Capture the cell that displays the provided text and extract its [X, Y] central coordinate. 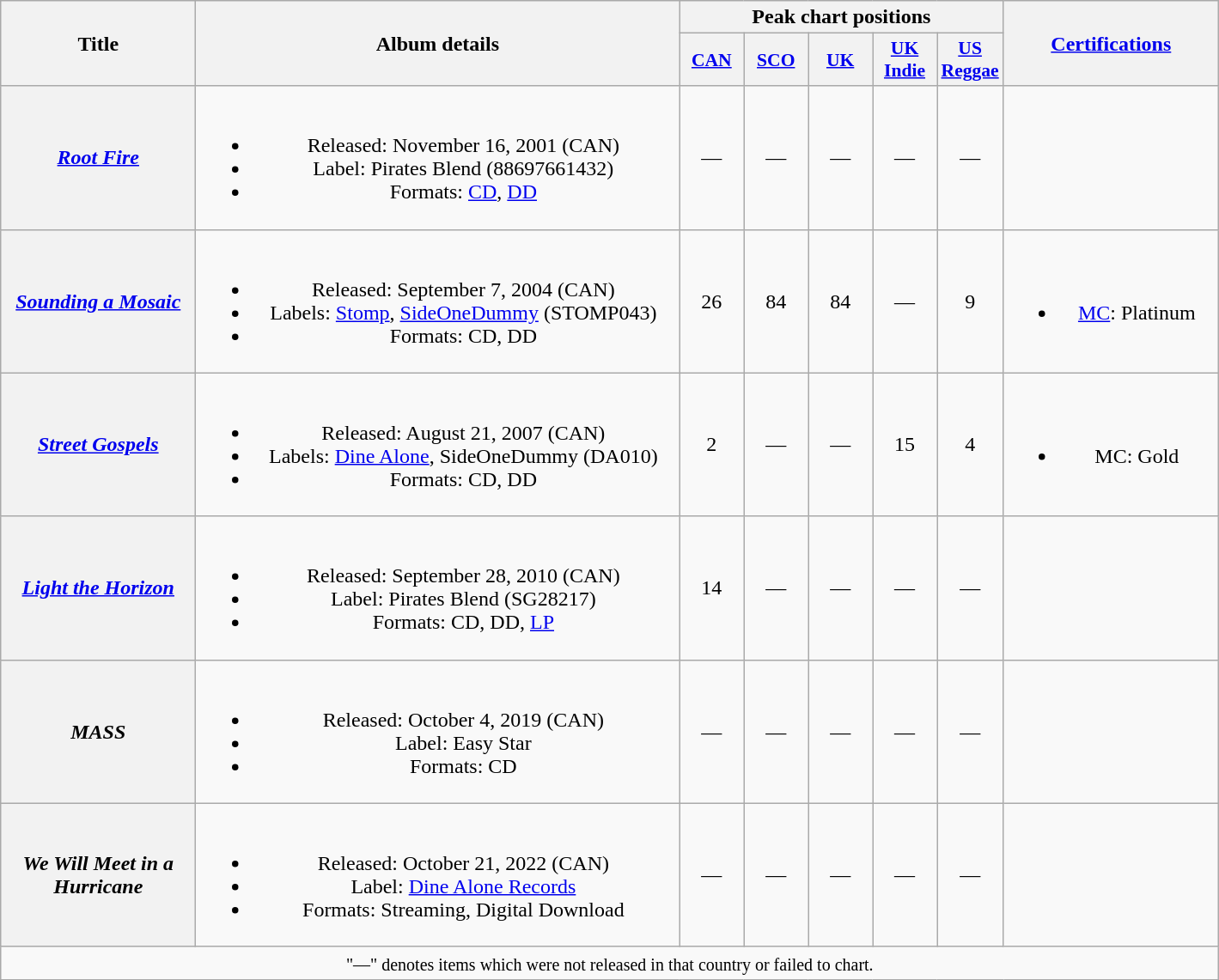
Released: November 16, 2001 (CAN)Label: Pirates Blend (88697661432)Formats: CD, DD [438, 158]
We Will Meet in a Hurricane [98, 874]
4 [969, 445]
USReggae [969, 60]
Light the Horizon [98, 587]
Album details [438, 43]
CAN [711, 60]
UK [840, 60]
Released: September 28, 2010 (CAN)Label: Pirates Blend (SG28217)Formats: CD, DD, LP [438, 587]
Sounding a Mosaic [98, 301]
Root Fire [98, 158]
Released: October 4, 2019 (CAN)Label: Easy Star Formats: CD [438, 732]
14 [711, 587]
"—" denotes items which were not released in that country or failed to chart. [610, 963]
Certifications [1112, 43]
9 [969, 301]
MC: Platinum [1112, 301]
Released: August 21, 2007 (CAN)Labels: Dine Alone, SideOneDummy (DA010)Formats: CD, DD [438, 445]
MC: Gold [1112, 445]
Released: September 7, 2004 (CAN)Labels: Stomp, SideOneDummy (STOMP043)Formats: CD, DD [438, 301]
2 [711, 445]
MASS [98, 732]
15 [905, 445]
Peak chart positions [842, 17]
UKIndie [905, 60]
Street Gospels [98, 445]
SCO [777, 60]
Title [98, 43]
26 [711, 301]
Released: October 21, 2022 (CAN)Label: Dine Alone RecordsFormats: Streaming, Digital Download [438, 874]
